Extract the (X, Y) coordinate from the center of the cell holding the provided text.  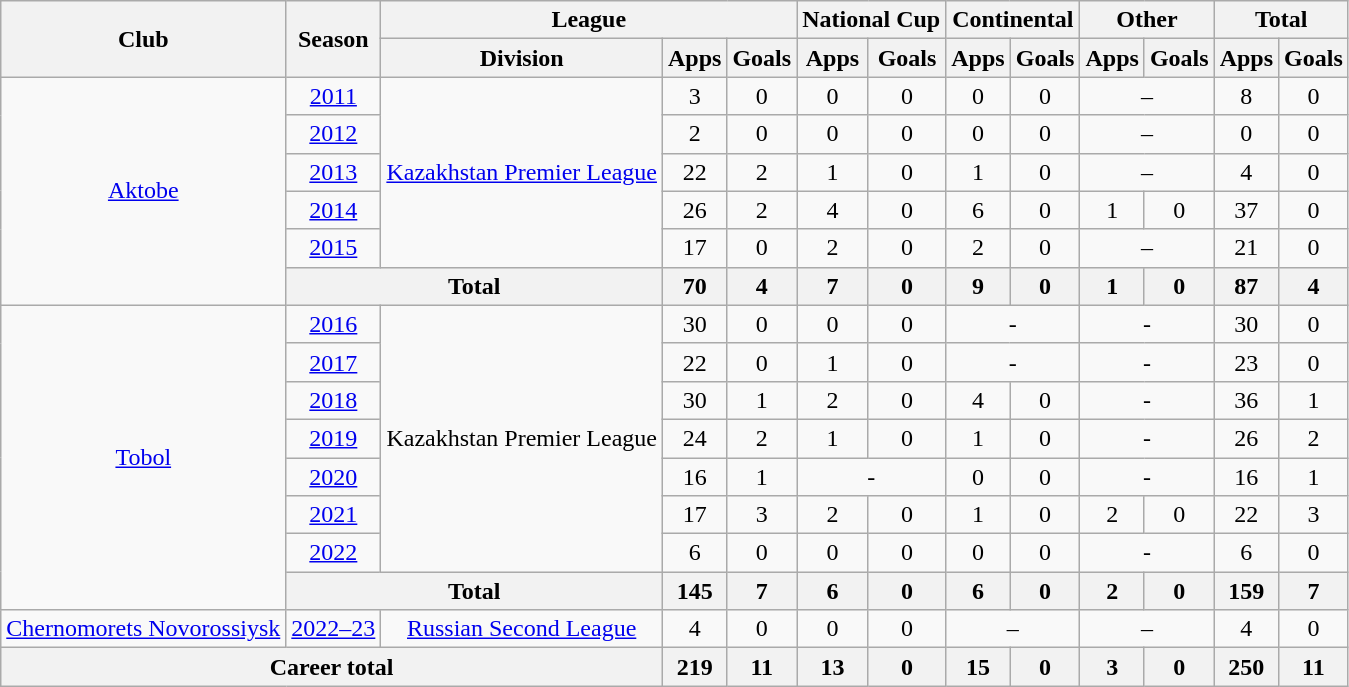
2013 (334, 172)
145 (694, 591)
36 (1246, 400)
37 (1246, 210)
Chernomorets Novorossiysk (144, 629)
15 (978, 667)
2022–23 (334, 629)
2017 (334, 362)
250 (1246, 667)
159 (1246, 591)
Division (522, 58)
8 (1246, 96)
Club (144, 39)
21 (1246, 248)
Season (334, 39)
Career total (332, 667)
24 (694, 438)
2011 (334, 96)
League (589, 20)
219 (694, 667)
2014 (334, 210)
Tobol (144, 457)
70 (694, 286)
2016 (334, 324)
13 (833, 667)
2018 (334, 400)
23 (1246, 362)
2022 (334, 553)
2012 (334, 134)
2020 (334, 477)
2015 (334, 248)
87 (1246, 286)
Russian Second League (522, 629)
Continental (1013, 20)
2019 (334, 438)
9 (978, 286)
Other (1147, 20)
2021 (334, 515)
Aktobe (144, 191)
National Cup (872, 20)
